Search for the cell housing the specified text and yield its [X, Y] center coordinate. 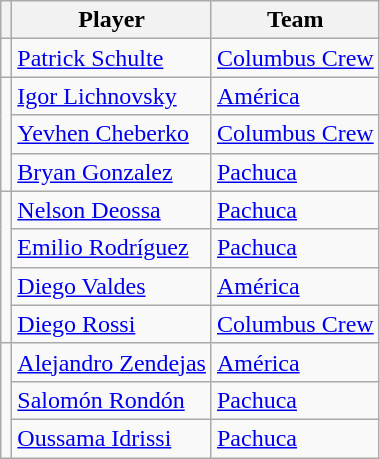
Player [112, 20]
Oussama Idrissi [112, 438]
Nelson Deossa [112, 210]
Igor Lichnovsky [112, 96]
Emilio Rodríguez [112, 248]
Patrick Schulte [112, 58]
Diego Rossi [112, 324]
Team [295, 20]
Alejandro Zendejas [112, 362]
Bryan Gonzalez [112, 172]
Yevhen Cheberko [112, 134]
Salomón Rondón [112, 400]
Diego Valdes [112, 286]
